Find where the given text appears and provide that cell's center as (x, y) coordinate. 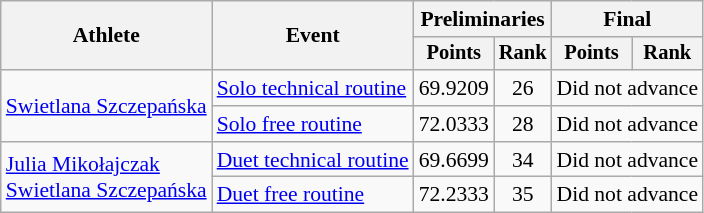
Julia MikołajczakSwietlana Szczepańska (106, 178)
34 (523, 160)
Duet technical routine (313, 160)
Athlete (106, 36)
72.2333 (454, 195)
Duet free routine (313, 195)
28 (523, 124)
69.9209 (454, 88)
Solo technical routine (313, 88)
26 (523, 88)
Final (627, 19)
Solo free routine (313, 124)
69.6699 (454, 160)
35 (523, 195)
Swietlana Szczepańska (106, 106)
72.0333 (454, 124)
Event (313, 36)
Preliminaries (483, 19)
